Capture the cell that displays the provided text and extract its [X, Y] central coordinate. 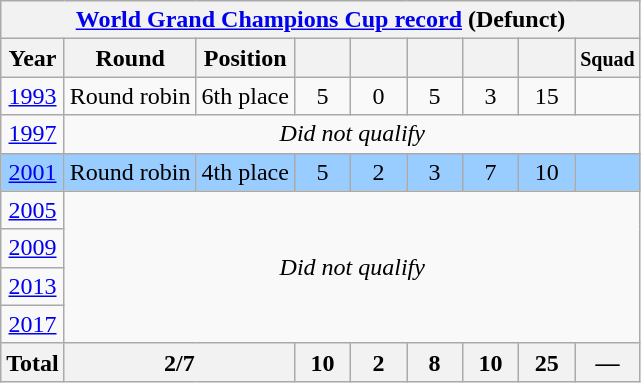
0 [378, 96]
Round [130, 58]
Squad [608, 58]
Year [33, 58]
2017 [33, 324]
World Grand Champions Cup record (Defunct) [321, 20]
2009 [33, 248]
2/7 [179, 362]
— [608, 362]
1993 [33, 96]
2013 [33, 286]
25 [547, 362]
4th place [245, 172]
1997 [33, 134]
Position [245, 58]
7 [491, 172]
15 [547, 96]
2005 [33, 210]
Total [33, 362]
2001 [33, 172]
8 [435, 362]
6th place [245, 96]
